Determine the [X, Y] coordinate at the center of the cell enclosing the given text.  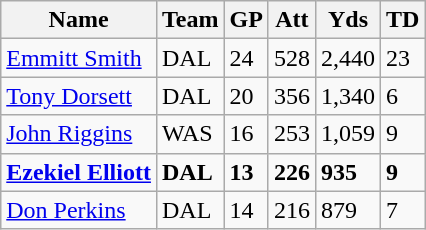
2,440 [348, 58]
356 [292, 96]
Tony Dorsett [79, 96]
Name [79, 20]
1,059 [348, 134]
20 [246, 96]
John Riggins [79, 134]
Yds [348, 20]
Team [190, 20]
TD [403, 20]
7 [403, 210]
Don Perkins [79, 210]
216 [292, 210]
13 [246, 172]
23 [403, 58]
Att [292, 20]
879 [348, 210]
253 [292, 134]
226 [292, 172]
6 [403, 96]
935 [348, 172]
16 [246, 134]
Ezekiel Elliott [79, 172]
24 [246, 58]
GP [246, 20]
1,340 [348, 96]
528 [292, 58]
14 [246, 210]
Emmitt Smith [79, 58]
WAS [190, 134]
